Detect which cell encompasses the target text, then output its [x, y] center coordinate. 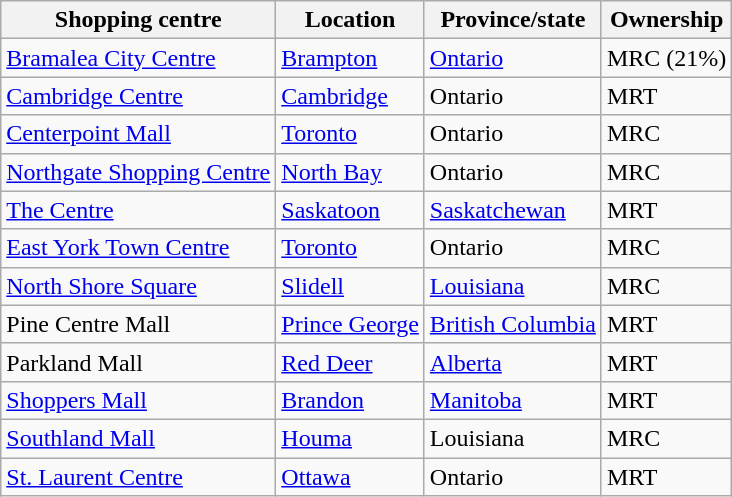
Alberta [512, 362]
Ottawa [350, 477]
Brandon [350, 400]
Saskatchewan [512, 210]
Province/state [512, 20]
Manitoba [512, 400]
North Bay [350, 172]
Southland Mall [138, 438]
Cambridge Centre [138, 96]
Houma [350, 438]
The Centre [138, 210]
Centerpoint Mall [138, 134]
Shopping centre [138, 20]
Cambridge [350, 96]
Northgate Shopping Centre [138, 172]
Bramalea City Centre [138, 58]
Brampton [350, 58]
Red Deer [350, 362]
Parkland Mall [138, 362]
MRC (21%) [666, 58]
Ownership [666, 20]
Slidell [350, 286]
Shoppers Mall [138, 400]
North Shore Square [138, 286]
St. Laurent Centre [138, 477]
East York Town Centre [138, 248]
British Columbia [512, 324]
Saskatoon [350, 210]
Prince George [350, 324]
Location [350, 20]
Pine Centre Mall [138, 324]
